Provide the [x, y] coordinate of the cell's center where the given text is located.  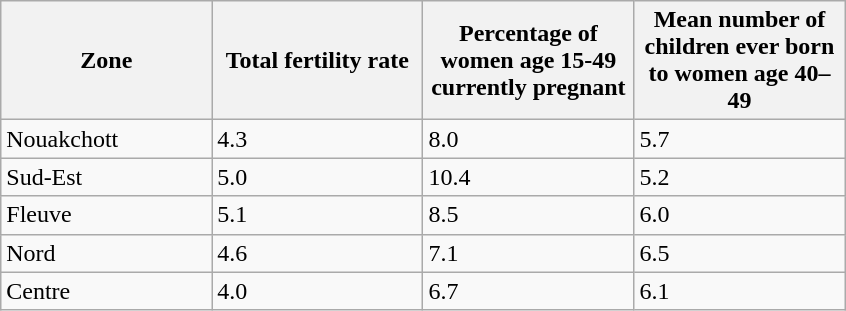
8.5 [528, 215]
Zone [106, 60]
Fleuve [106, 215]
6.5 [740, 253]
5.7 [740, 139]
5.0 [318, 177]
4.0 [318, 291]
Mean number of children ever born to women age 40–49 [740, 60]
10.4 [528, 177]
6.7 [528, 291]
Total fertility rate [318, 60]
Percentage of women age 15-49 currently pregnant [528, 60]
8.0 [528, 139]
4.6 [318, 253]
5.1 [318, 215]
7.1 [528, 253]
5.2 [740, 177]
6.0 [740, 215]
Centre [106, 291]
4.3 [318, 139]
Nouakchott [106, 139]
Sud-Est [106, 177]
Nord [106, 253]
6.1 [740, 291]
